Return (X, Y) of the center of cell containing provided text 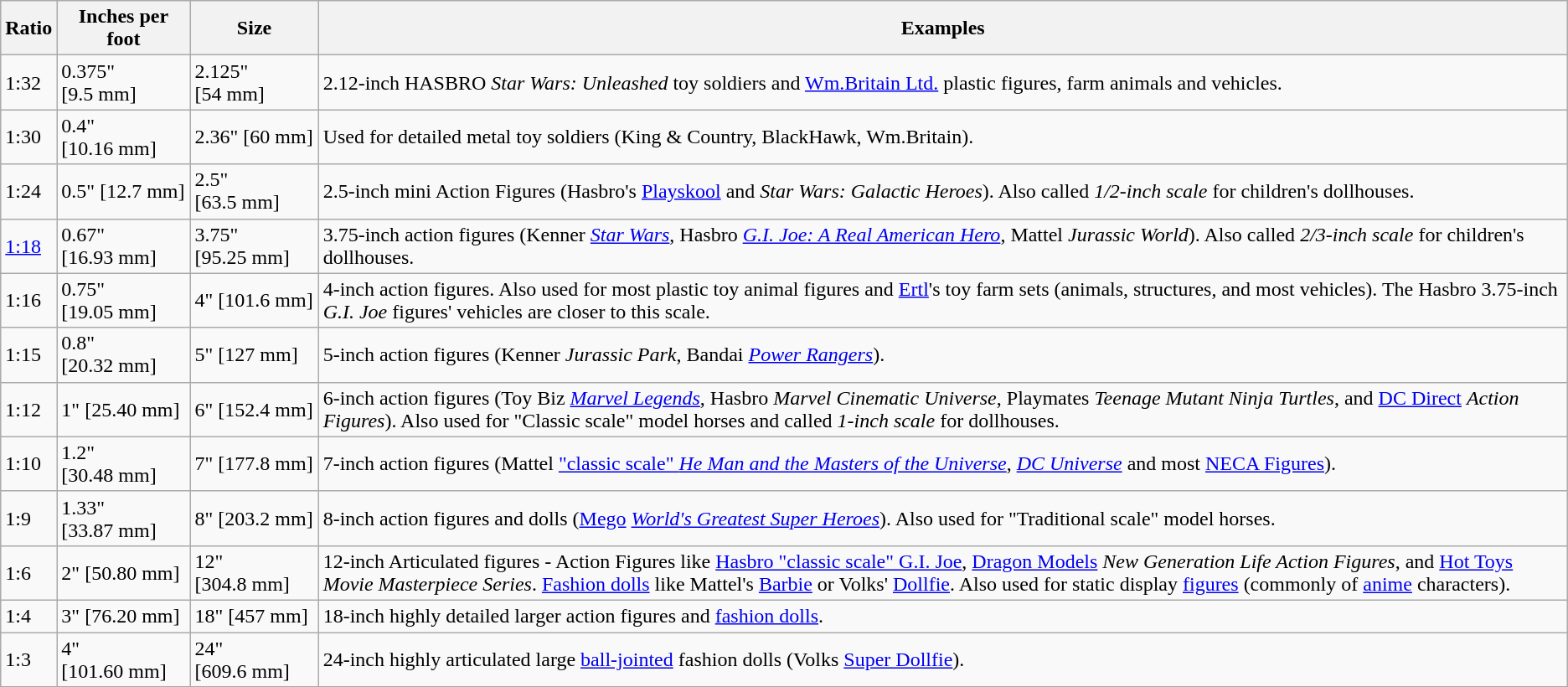
0.4" [10.16 mm] (124, 137)
1:32 (28, 82)
7" [177.8 mm] (255, 464)
0.75" [19.05 mm] (124, 300)
0.67" [16.93 mm] (124, 246)
2.5-inch mini Action Figures (Hasbro's Playskool and Star Wars: Galactic Heroes). Also called 1/2-inch scale for children's dollhouses. (943, 191)
8" [203.2 mm] (255, 518)
1:24 (28, 191)
0.8" [20.32 mm] (124, 355)
1:10 (28, 464)
4" [101.60 mm] (124, 659)
5-inch action figures (Kenner Jurassic Park, Bandai Power Rangers). (943, 355)
5" [127 mm] (255, 355)
3" [76.20 mm] (124, 616)
4" [101.6 mm] (255, 300)
Inches per foot (124, 28)
Ratio (28, 28)
1:3 (28, 659)
1.2" [30.48 mm] (124, 464)
12" [304.8 mm] (255, 573)
18" [457 mm] (255, 616)
24" [609.6 mm] (255, 659)
2.36" [60 mm] (255, 137)
1" [25.40 mm] (124, 409)
24-inch highly articulated large ball-jointed fashion dolls (Volks Super Dollfie). (943, 659)
0.375" [9.5 mm] (124, 82)
Used for detailed metal toy soldiers (King & Country, BlackHawk, Wm.Britain). (943, 137)
0.5" [12.7 mm] (124, 191)
1:4 (28, 616)
2" [50.80 mm] (124, 573)
1:9 (28, 518)
3.75" [95.25 mm] (255, 246)
7-inch action figures (Mattel "classic scale" He Man and the Masters of the Universe, DC Universe and most NECA Figures). (943, 464)
Examples (943, 28)
2.5" [63.5 mm] (255, 191)
6" [152.4 mm] (255, 409)
1:30 (28, 137)
1:18 (28, 246)
2.12-inch HASBRO Star Wars: Unleashed toy soldiers and Wm.Britain Ltd. plastic figures, farm animals and vehicles. (943, 82)
1:15 (28, 355)
1:12 (28, 409)
18-inch highly detailed larger action figures and fashion dolls. (943, 616)
2.125" [54 mm] (255, 82)
8-inch action figures and dolls (Mego World's Greatest Super Heroes). Also used for "Traditional scale" model horses. (943, 518)
1:6 (28, 573)
1:16 (28, 300)
1.33" [33.87 mm] (124, 518)
Size (255, 28)
